Capture the cell that displays the provided text and extract its [X, Y] central coordinate. 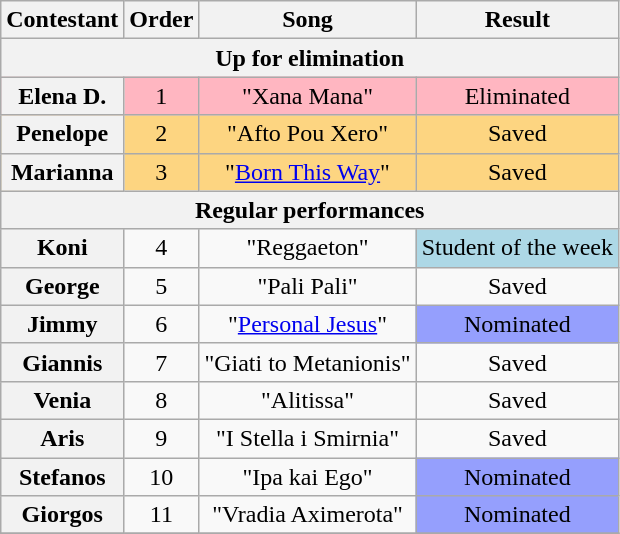
Aris [62, 438]
"Xana Mana" [308, 96]
Venia [62, 400]
"Alitissa" [308, 400]
"Ipa kai Ego" [308, 477]
10 [162, 477]
5 [162, 286]
1 [162, 96]
8 [162, 400]
Penelope [62, 134]
Stefanos [62, 477]
Elena D. [62, 96]
Contestant [62, 20]
"Pali Pali" [308, 286]
"Vradia Aximerota" [308, 515]
Result [517, 20]
Koni [62, 248]
7 [162, 362]
"Born This Way" [308, 172]
Student of the week [517, 248]
11 [162, 515]
Regular performances [310, 210]
9 [162, 438]
"Afto Pou Xero" [308, 134]
Giannis [62, 362]
Eliminated [517, 96]
Song [308, 20]
4 [162, 248]
"I Stella i Smirnia" [308, 438]
"Personal Jesus" [308, 324]
3 [162, 172]
"Reggaeton" [308, 248]
Order [162, 20]
George [62, 286]
Up for elimination [310, 58]
2 [162, 134]
Jimmy [62, 324]
Marianna [62, 172]
"Giati to Metanionis" [308, 362]
Giorgos [62, 515]
6 [162, 324]
